Search for the cell housing the specified text and yield its [X, Y] center coordinate. 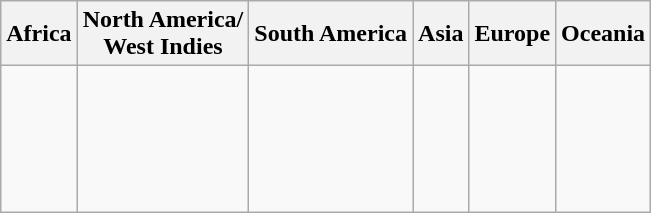
South America [331, 34]
Asia [441, 34]
Oceania [604, 34]
Africa [39, 34]
North America/West Indies [163, 34]
Europe [512, 34]
